Determine the [x, y] coordinate at the center of the cell enclosing the given text.  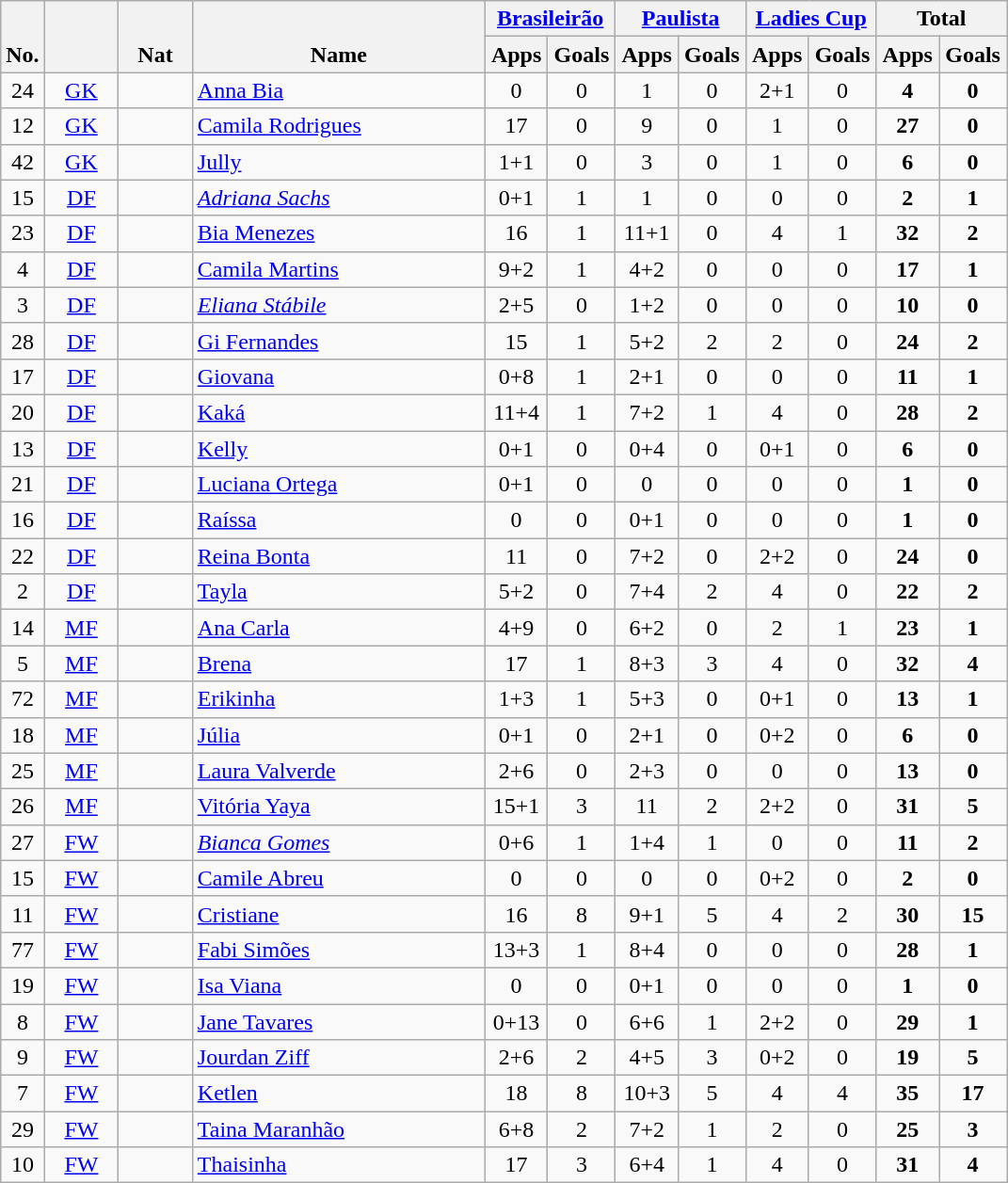
Tayla [339, 592]
7 [23, 1094]
Brena [339, 663]
Bianca Gomes [339, 842]
42 [23, 162]
Camila Martins [339, 269]
Vitória Yaya [339, 807]
9+2 [516, 269]
14 [23, 628]
Jane Tavares [339, 1021]
1+1 [516, 162]
12 [23, 126]
0+6 [516, 842]
Giovana [339, 376]
Kaká [339, 412]
Jully [339, 162]
7+4 [648, 592]
Fabi Simões [339, 950]
Ketlen [339, 1094]
11+1 [648, 233]
Taina Maranhão [339, 1129]
5+3 [648, 699]
4+2 [648, 269]
1+3 [516, 699]
Camila Rodrigues [339, 126]
Brasileirão [550, 19]
4+5 [648, 1058]
Thaisinha [339, 1165]
Cristiane [339, 914]
Júlia [339, 735]
10+3 [648, 1094]
Raíssa [339, 520]
1+4 [648, 842]
Reina Bonta [339, 556]
Isa Viana [339, 985]
21 [23, 485]
0+4 [648, 449]
6+4 [648, 1165]
0+8 [516, 376]
9+1 [648, 914]
11+4 [516, 412]
6+6 [648, 1021]
15+1 [516, 807]
Name [339, 37]
Camile Abreu [339, 878]
30 [907, 914]
26 [23, 807]
13+3 [516, 950]
Gi Fernandes [339, 341]
Luciana Ortega [339, 485]
6+2 [648, 628]
Nat [156, 37]
2+3 [648, 771]
72 [23, 699]
Adriana Sachs [339, 198]
Kelly [339, 449]
8+4 [648, 950]
0+13 [516, 1021]
6+8 [516, 1129]
1+2 [648, 305]
Erikinha [339, 699]
Bia Menezes [339, 233]
4+9 [516, 628]
Ladies Cup [811, 19]
77 [23, 950]
Ana Carla [339, 628]
Total [941, 19]
Anna Bia [339, 90]
Paulista [681, 19]
8+3 [648, 663]
No. [23, 37]
35 [907, 1094]
Eliana Stábile [339, 305]
Laura Valverde [339, 771]
2+5 [516, 305]
Jourdan Ziff [339, 1058]
20 [23, 412]
